Provide the (X, Y) coordinate of the cell's center where the given text is located.  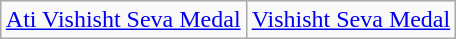
Vishisht Seva Medal (351, 20)
Ati Vishisht Seva Medal (123, 20)
